Capture the cell that displays the provided text and extract its [X, Y] central coordinate. 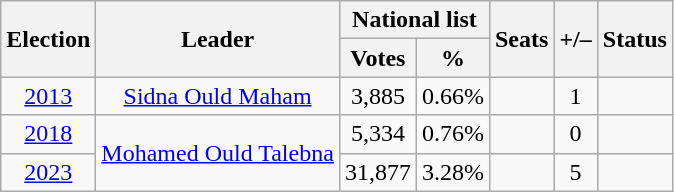
5,334 [378, 134]
0.76% [452, 134]
2018 [48, 134]
0.66% [452, 96]
Seats [521, 39]
3.28% [452, 172]
5 [576, 172]
Leader [218, 39]
Mohamed Ould Talebna [218, 153]
1 [576, 96]
% [452, 58]
Status [634, 39]
Election [48, 39]
National list [414, 20]
Sidna Ould Maham [218, 96]
31,877 [378, 172]
Votes [378, 58]
2013 [48, 96]
+/– [576, 39]
0 [576, 134]
3,885 [378, 96]
2023 [48, 172]
